Locate the cell with the specified text and output its (X, Y) center coordinate. 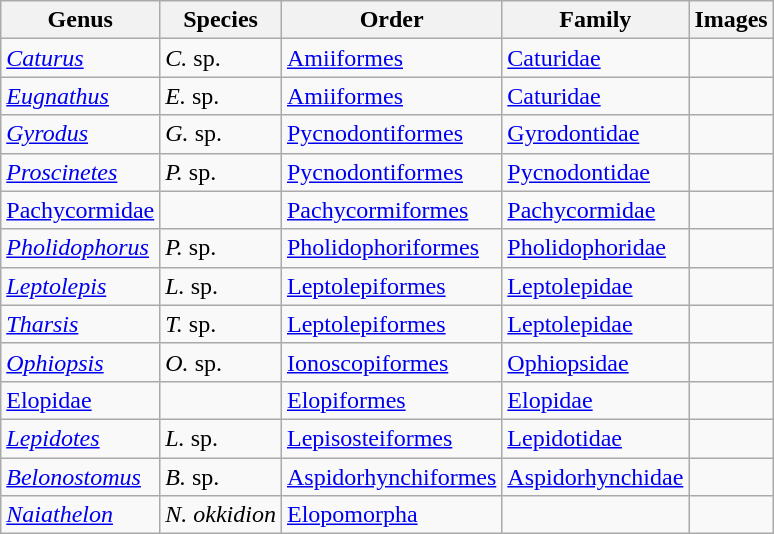
Gyrodontidae (596, 134)
Order (391, 20)
Gyrodus (80, 134)
Genus (80, 20)
E. sp. (221, 96)
Images (731, 20)
Pycnodontidae (596, 172)
O. sp. (221, 362)
Ophiopsidae (596, 362)
Proscinetes (80, 172)
Aspidorhynchiformes (391, 477)
Pholidophorus (80, 248)
Ophiopsis (80, 362)
Elopiformes (391, 400)
Elopomorpha (391, 515)
Naiathelon (80, 515)
T. sp. (221, 324)
Tharsis (80, 324)
Family (596, 20)
Aspidorhynchidae (596, 477)
N. okkidion (221, 515)
Species (221, 20)
Pholidophoridae (596, 248)
Lepidotidae (596, 438)
Lepidotes (80, 438)
Pachycormiformes (391, 210)
C. sp. (221, 58)
Pholidophoriformes (391, 248)
Caturus (80, 58)
B. sp. (221, 477)
Eugnathus (80, 96)
Leptolepis (80, 286)
Lepisosteiformes (391, 438)
Ionoscopiformes (391, 362)
G. sp. (221, 134)
Belonostomus (80, 477)
